Scan for the cell matching the given text and deliver its [x, y] coordinate at center. 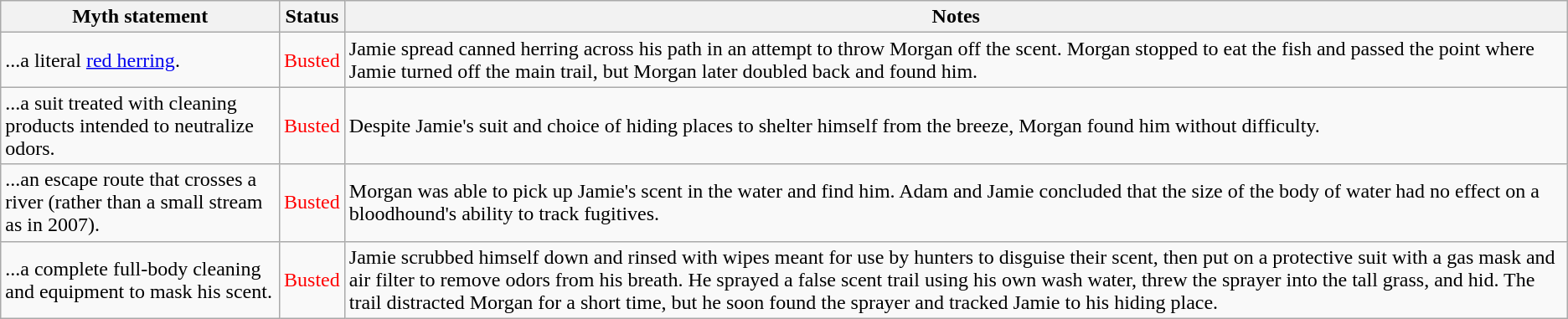
Notes [956, 17]
...a suit treated with cleaning products intended to neutralize odors. [141, 126]
...a complete full-body cleaning and equipment to mask his scent. [141, 280]
...an escape route that crosses a river (rather than a small stream as in 2007). [141, 203]
Status [312, 17]
Despite Jamie's suit and choice of hiding places to shelter himself from the breeze, Morgan found him without difficulty. [956, 126]
Myth statement [141, 17]
...a literal red herring. [141, 60]
